Search for the cell housing the specified text and yield its [X, Y] center coordinate. 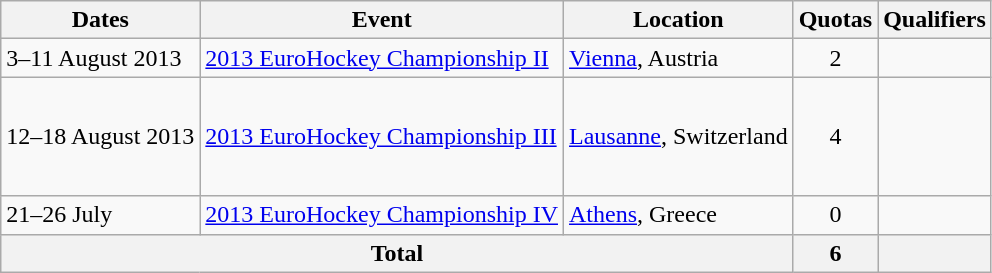
4 [835, 136]
3–11 August 2013 [100, 58]
Athens, Greece [679, 215]
Lausanne, Switzerland [679, 136]
Dates [100, 20]
21–26 July [100, 215]
0 [835, 215]
2013 EuroHockey Championship IV [382, 215]
Qualifiers [935, 20]
2013 EuroHockey Championship III [382, 136]
2013 EuroHockey Championship II [382, 58]
2 [835, 58]
Total [397, 253]
Event [382, 20]
Vienna, Austria [679, 58]
Quotas [835, 20]
12–18 August 2013 [100, 136]
Location [679, 20]
6 [835, 253]
